Return [x, y] of the center of cell containing provided text 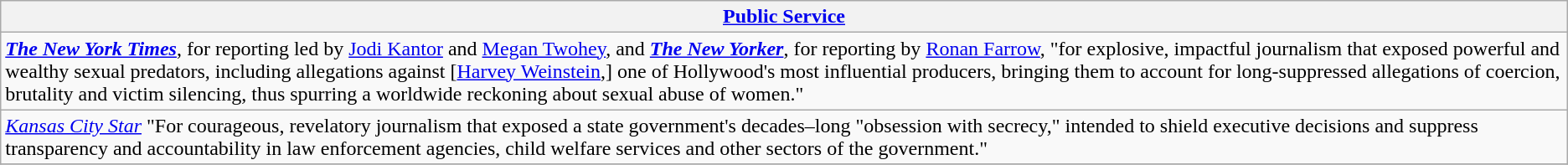
Public Service [784, 17]
